From the cell containing the given text, extract its center point as (x, y) coordinate. 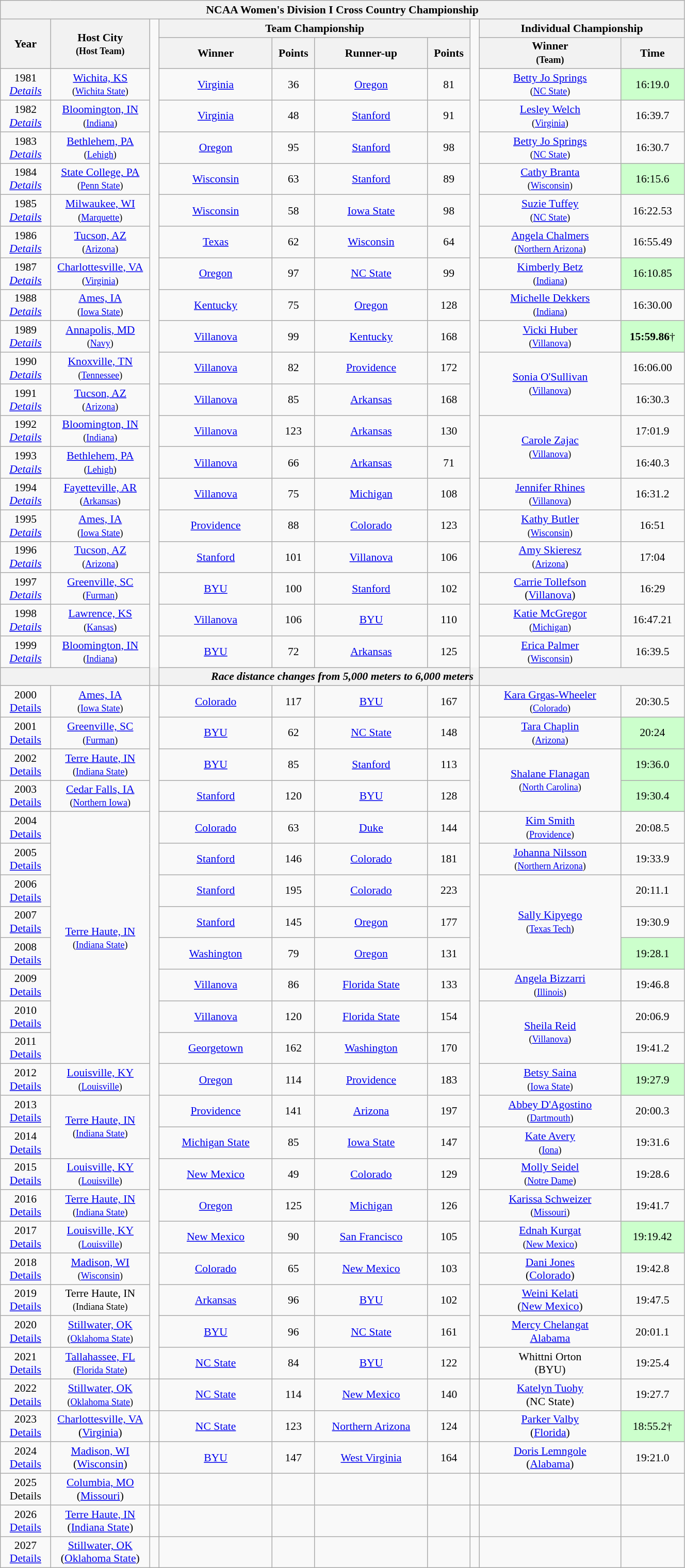
81 (449, 85)
131 (449, 954)
Weini Kelati(New Mexico) (550, 1300)
110 (449, 621)
2017Details (26, 1237)
West Virginia (371, 1458)
162 (293, 1048)
58 (293, 210)
19:42.8 (652, 1269)
Milwaukee, WI(Marquette) (100, 210)
1986Details (26, 242)
Individual Championship (582, 28)
Michelle Dekkers(Indiana) (550, 305)
2012Details (26, 1079)
Annapolis, MD(Navy) (100, 337)
2016Details (26, 1206)
91 (449, 116)
1983Details (26, 147)
2011Details (26, 1048)
Carrie Tollefson(Villanova) (550, 589)
101 (293, 557)
Host City(Host Team) (100, 44)
Georgetown (216, 1048)
1993Details (26, 463)
19:28.6 (652, 1174)
Kathy Butler(Wisconsin) (550, 526)
36 (293, 85)
65 (293, 1269)
82 (293, 368)
146 (293, 859)
Year (26, 44)
2001Details (26, 733)
19:36.0 (652, 765)
Kara Grgas-Wheeler(Colorado) (550, 702)
108 (449, 494)
2008Details (26, 954)
2026 Details (26, 1521)
Time (652, 53)
124 (449, 1426)
Sheila Reid(Villanova) (550, 1032)
Karissa Schweizer(Missouri) (550, 1206)
Mercy ChelangatAlabama (550, 1332)
Texas (216, 242)
1987Details (26, 273)
19:28.1 (652, 954)
2021 Details (26, 1363)
79 (293, 954)
19:47.5 (652, 1300)
20:00.3 (652, 1111)
170 (449, 1048)
195 (293, 891)
Knoxville, TN(Tennessee) (100, 368)
1994Details (26, 494)
71 (449, 463)
1984Details (26, 179)
1995Details (26, 526)
16:06.00 (652, 368)
140 (449, 1395)
1982Details (26, 116)
1990Details (26, 368)
2004Details (26, 828)
16:47.21 (652, 621)
16:39.5 (652, 652)
2010Details (26, 1016)
Northern Arizona (371, 1426)
Cedar Falls, IA(Northern Iowa) (100, 796)
20:01.1 (652, 1332)
19:33.9 (652, 859)
19:46.8 (652, 986)
197 (449, 1111)
Jennifer Rhines(Villanova) (550, 494)
88 (293, 526)
19:19.42 (652, 1237)
86 (293, 986)
1988Details (26, 305)
72 (293, 652)
Molly Seidel(Notre Dame) (550, 1174)
2022 Details (26, 1395)
16:30.7 (652, 147)
Betsy Saina(Iowa State) (550, 1079)
16:29 (652, 589)
2027 Details (26, 1553)
Fayetteville, AR(Arkansas) (100, 494)
16:30.3 (652, 400)
20:08.5 (652, 828)
1989Details (26, 337)
19:27.9 (652, 1079)
1991Details (26, 400)
19:30.4 (652, 796)
Kate Avery(Iona) (550, 1142)
172 (449, 368)
19:41.7 (652, 1206)
2023 Details (26, 1426)
16:30.00 (652, 305)
129 (449, 1174)
Katelyn Tuohy(NC State) (550, 1395)
2002Details (26, 765)
144 (449, 828)
17:04 (652, 557)
130 (449, 431)
Vicki Huber(Villanova) (550, 337)
183 (449, 1079)
20:06.9 (652, 1016)
18:55.2† (652, 1426)
2005Details (26, 859)
161 (449, 1332)
19:25.4 (652, 1363)
100 (293, 589)
2006Details (26, 891)
141 (293, 1111)
Abbey D'Agostino(Dartmouth) (550, 1111)
19:41.2 (652, 1048)
Michigan State (216, 1142)
NCAA Women's Division I Cross Country Championship (342, 10)
16:51 (652, 526)
Sonia O'Sullivan(Villanova) (550, 384)
Katie McGregor(Michigan) (550, 621)
2000Details (26, 702)
17:01.9 (652, 431)
177 (449, 922)
16:19.0 (652, 85)
2009Details (26, 986)
19:21.0 (652, 1458)
64 (449, 242)
16:15.6 (652, 179)
126 (449, 1206)
Angela Chalmers(Northern Arizona) (550, 242)
181 (449, 859)
84 (293, 1363)
19:30.9 (652, 922)
Tara Chaplin(Arizona) (550, 733)
Winner (216, 53)
Kimberly Betz(Indiana) (550, 273)
Erica Palmer(Wisconsin) (550, 652)
1999Details (26, 652)
Shalane Flanagan(North Carolina) (550, 780)
Dani Jones(Colorado) (550, 1269)
148 (449, 733)
89 (449, 179)
16:31.2 (652, 494)
20:11.1 (652, 891)
2019 Details (26, 1300)
2024 Details (26, 1458)
90 (293, 1237)
State College, PA(Penn State) (100, 179)
145 (293, 922)
Lesley Welch(Virginia) (550, 116)
Wichita, KS(Wichita State) (100, 85)
Team Championship (315, 28)
Columbia, MO(Missouri) (100, 1490)
154 (449, 1016)
Race distance changes from 5,000 meters to 6,000 meters (342, 677)
66 (293, 463)
20:24 (652, 733)
Angela Bizzarri(Illinois) (550, 986)
1985Details (26, 210)
Lawrence, KS(Kansas) (100, 621)
16:55.49 (652, 242)
Sally Kipyego(Texas Tech) (550, 922)
2018 Details (26, 1269)
Johanna Nilsson(Northern Arizona) (550, 859)
19:27.7 (652, 1395)
49 (293, 1174)
2020 Details (26, 1332)
Ednah Kurgat(New Mexico) (550, 1237)
16:39.7 (652, 116)
Duke (371, 828)
20:30.5 (652, 702)
Kim Smith(Providence) (550, 828)
Parker Valby(Florida) (550, 1426)
223 (449, 891)
117 (293, 702)
2007Details (26, 922)
167 (449, 702)
1997Details (26, 589)
95 (293, 147)
113 (449, 765)
122 (449, 1363)
48 (293, 116)
2015Details (26, 1174)
1996Details (26, 557)
2014Details (26, 1142)
San Francisco (371, 1237)
133 (449, 986)
97 (293, 273)
1981Details (26, 85)
Carole Zajac(Villanova) (550, 447)
16:10.85 (652, 273)
105 (449, 1237)
19:31.6 (652, 1142)
103 (449, 1269)
164 (449, 1458)
Whittni Orton(BYU) (550, 1363)
2003Details (26, 796)
Cathy Branta(Wisconsin) (550, 179)
1998Details (26, 621)
2025 Details (26, 1490)
15:59.86† (652, 337)
16:22.53 (652, 210)
Doris Lemngole(Alabama) (550, 1458)
Tallahassee, FL(Florida State) (100, 1363)
Runner-up (371, 53)
Arizona (371, 1111)
2013Details (26, 1111)
Suzie Tuffey(NC State) (550, 210)
Winner(Team) (550, 53)
Amy Skieresz(Arizona) (550, 557)
1992Details (26, 431)
16:40.3 (652, 463)
